From the cell containing the given text, extract its center point as (X, Y) coordinate. 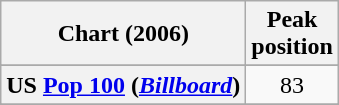
83 (292, 85)
Peakposition (292, 34)
Chart (2006) (124, 34)
US Pop 100 (Billboard) (124, 85)
